Search for the cell housing the specified text and yield its (x, y) center coordinate. 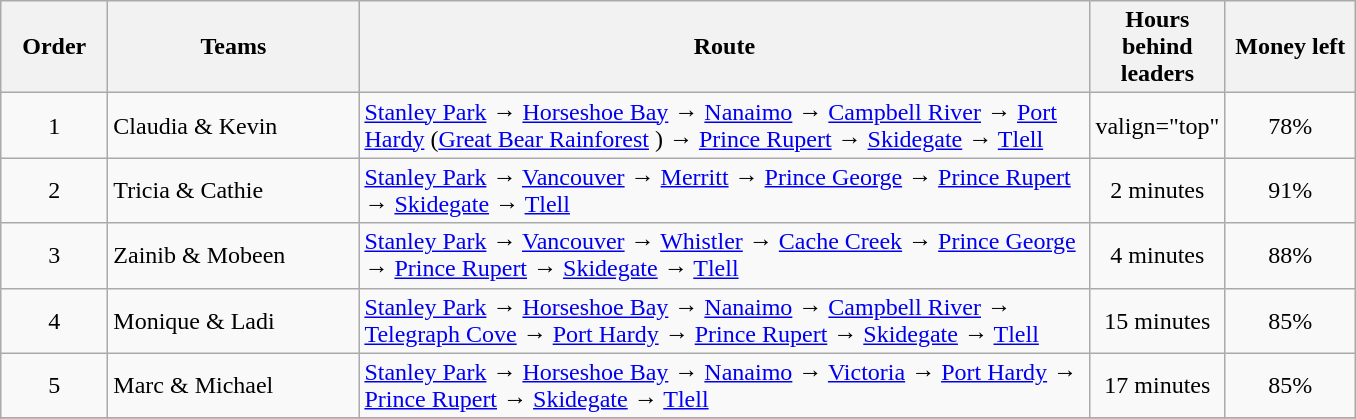
Teams (234, 47)
Money left (1290, 47)
Stanley Park → Vancouver → Merritt → Prince George → Prince Rupert → Skidegate → Tlell (724, 190)
Stanley Park → Horseshoe Bay → Nanaimo → Campbell River → Telegraph Cove → Port Hardy → Prince Rupert → Skidegate → Tlell (724, 320)
Claudia & Kevin (234, 126)
4 minutes (1158, 256)
15 minutes (1158, 320)
Stanley Park → Horseshoe Bay → Nanaimo → Campbell River → Port Hardy (Great Bear Rainforest ) → Prince Rupert → Skidegate → Tlell (724, 126)
Stanley Park → Vancouver → Whistler → Cache Creek → Prince George → Prince Rupert → Skidegate → Tlell (724, 256)
Zainib & Mobeen (234, 256)
5 (54, 386)
Hours behind leaders (1158, 47)
Tricia & Cathie (234, 190)
78% (1290, 126)
Order (54, 47)
88% (1290, 256)
2 minutes (1158, 190)
Monique & Ladi (234, 320)
valign="top" (1158, 126)
91% (1290, 190)
3 (54, 256)
Route (724, 47)
1 (54, 126)
17 minutes (1158, 386)
4 (54, 320)
2 (54, 190)
Stanley Park → Horseshoe Bay → Nanaimo → Victoria → Port Hardy → Prince Rupert → Skidegate → Tlell (724, 386)
Marc & Michael (234, 386)
